Output the (x, y) coordinate of the center of the cell containing the given text.  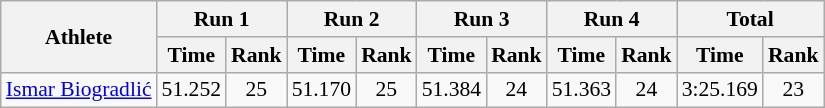
3:25.169 (720, 90)
51.252 (192, 90)
Run 3 (482, 19)
Run 1 (222, 19)
Run 2 (352, 19)
51.363 (582, 90)
Athlete (79, 36)
Run 4 (612, 19)
51.384 (452, 90)
51.170 (322, 90)
Ismar Biogradlić (79, 90)
Total (750, 19)
23 (794, 90)
